Extract the [X, Y] coordinate from the center of the cell holding the provided text.  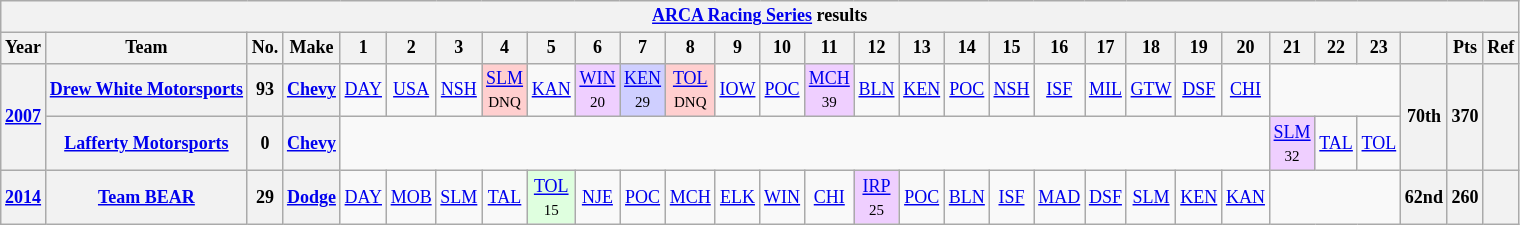
MIL [1106, 90]
8 [690, 48]
20 [1246, 48]
14 [966, 48]
IOW [738, 90]
62nd [1424, 197]
29 [264, 197]
2014 [24, 197]
SLMDNQ [505, 90]
6 [598, 48]
SLM32 [1292, 144]
0 [264, 144]
Dodge [312, 197]
USA [411, 90]
4 [505, 48]
19 [1199, 48]
1 [363, 48]
9 [738, 48]
17 [1106, 48]
5 [551, 48]
MOB [411, 197]
18 [1151, 48]
Make [312, 48]
ELK [738, 197]
11 [829, 48]
MCH39 [829, 90]
MCH [690, 197]
No. [264, 48]
22 [1336, 48]
10 [782, 48]
NJE [598, 197]
Team [146, 48]
KEN29 [643, 90]
WIN20 [598, 90]
TOL15 [551, 197]
13 [922, 48]
3 [459, 48]
Pts [1465, 48]
Drew White Motorsports [146, 90]
7 [643, 48]
12 [876, 48]
Year [24, 48]
21 [1292, 48]
WIN [782, 197]
TOL [1378, 144]
IRP25 [876, 197]
2 [411, 48]
TOLDNQ [690, 90]
370 [1465, 116]
Team BEAR [146, 197]
ARCA Racing Series results [760, 16]
70th [1424, 116]
GTW [1151, 90]
2007 [24, 116]
93 [264, 90]
MAD [1060, 197]
Ref [1501, 48]
23 [1378, 48]
16 [1060, 48]
15 [1012, 48]
Lafferty Motorsports [146, 144]
260 [1465, 197]
